Detect which cell encompasses the target text, then output its (x, y) center coordinate. 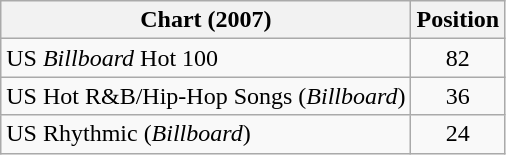
US Hot R&B/Hip-Hop Songs (Billboard) (206, 96)
Position (458, 20)
82 (458, 58)
36 (458, 96)
24 (458, 134)
Chart (2007) (206, 20)
US Billboard Hot 100 (206, 58)
US Rhythmic (Billboard) (206, 134)
